From the cell containing the given text, extract its center point as [x, y] coordinate. 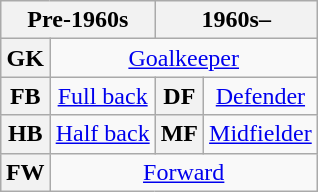
Defender [261, 96]
1960s– [236, 20]
FB [25, 96]
Pre-1960s [78, 20]
MF [179, 134]
HB [25, 134]
FW [25, 172]
Half back [102, 134]
Midfielder [261, 134]
Goalkeeper [184, 58]
Full back [102, 96]
DF [179, 96]
Forward [184, 172]
GK [25, 58]
